Scan for the cell matching the given text and deliver its (X, Y) coordinate at center. 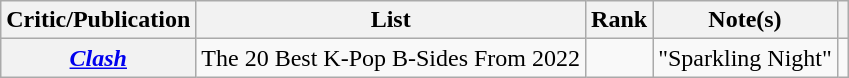
Rank (620, 20)
List (391, 20)
Note(s) (746, 20)
"Sparkling Night" (746, 58)
Clash (98, 58)
Critic/Publication (98, 20)
The 20 Best K-Pop B-Sides From 2022 (391, 58)
